Search for the cell housing the specified text and yield its (X, Y) center coordinate. 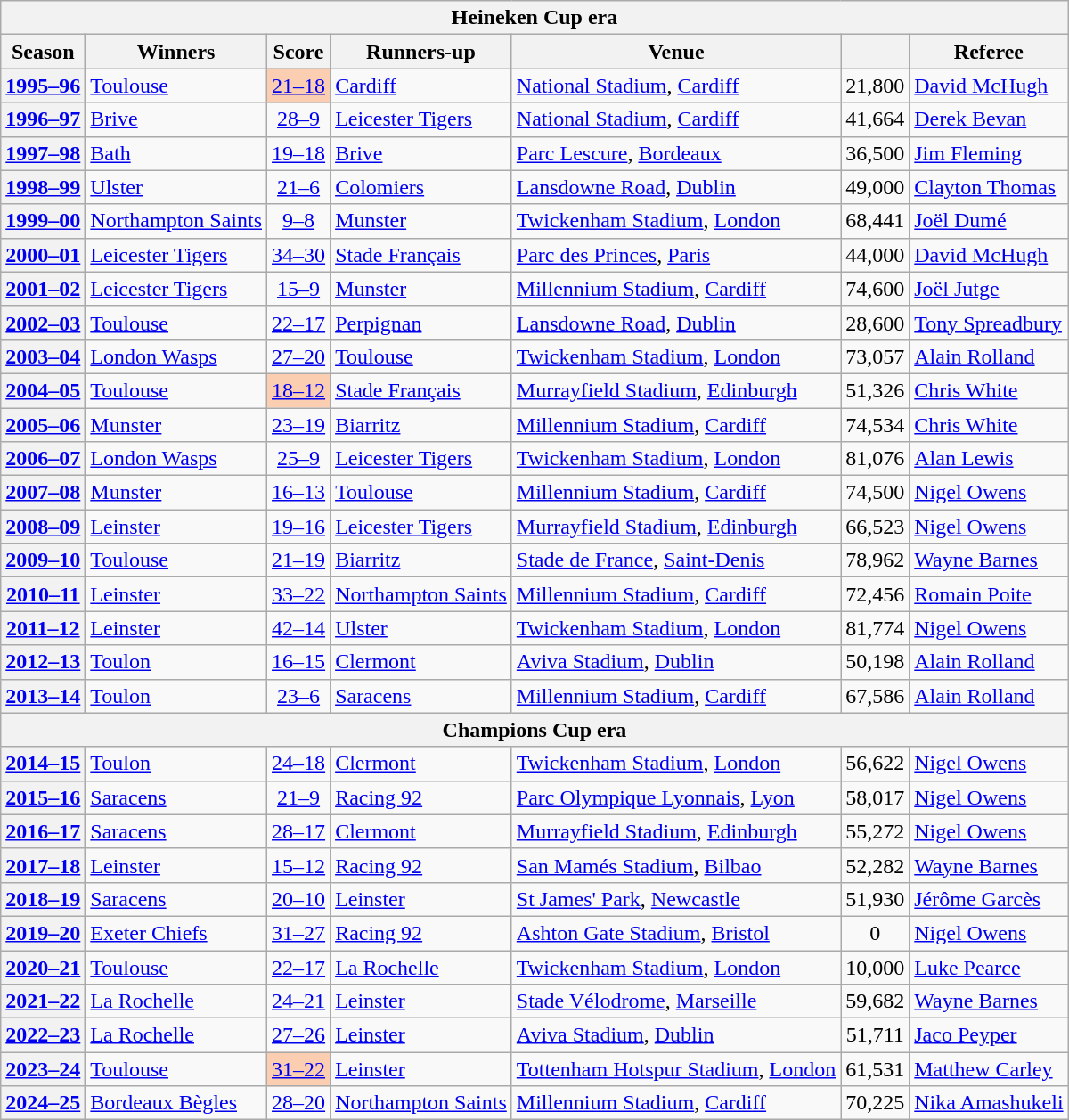
Runners-up (421, 52)
66,523 (875, 527)
Stade de France, Saint-Denis (675, 560)
2005–06 (43, 425)
Derek Bevan (989, 119)
San Mamés Stadium, Bilbao (675, 865)
73,057 (875, 356)
Perpignan (421, 323)
28–20 (299, 1103)
Ashton Gate Stadium, Bristol (675, 933)
2008–09 (43, 527)
16–15 (299, 662)
33–22 (299, 594)
Joël Dumé (989, 221)
23–6 (299, 696)
28–17 (299, 831)
Jérôme Garcès (989, 899)
Stade Vélodrome, Marseille (675, 1001)
Exeter Chiefs (176, 933)
Clayton Thomas (989, 187)
1997–98 (43, 153)
2007–08 (43, 493)
2020–21 (43, 967)
2010–11 (43, 594)
2015–16 (43, 797)
21–18 (299, 86)
Bordeaux Bègles (176, 1103)
1996–97 (43, 119)
34–30 (299, 255)
19–16 (299, 527)
24–18 (299, 764)
1999–00 (43, 221)
36,500 (875, 153)
Tony Spreadbury (989, 323)
51,326 (875, 390)
Colomiers (421, 187)
Champions Cup era (534, 730)
9–8 (299, 221)
81,076 (875, 459)
24–21 (299, 1001)
Bath (176, 153)
41,664 (875, 119)
25–9 (299, 459)
67,586 (875, 696)
2000–01 (43, 255)
61,531 (875, 1069)
28–9 (299, 119)
18–12 (299, 390)
21–9 (299, 797)
Parc des Princes, Paris (675, 255)
58,017 (875, 797)
2002–03 (43, 323)
2014–15 (43, 764)
2001–02 (43, 289)
15–9 (299, 289)
16–13 (299, 493)
27–20 (299, 356)
72,456 (875, 594)
15–12 (299, 865)
Luke Pearce (989, 967)
2009–10 (43, 560)
2006–07 (43, 459)
Referee (989, 52)
Venue (675, 52)
51,711 (875, 1035)
52,282 (875, 865)
Heineken Cup era (534, 18)
St James' Park, Newcastle (675, 899)
68,441 (875, 221)
2004–05 (43, 390)
74,600 (875, 289)
27–26 (299, 1035)
21–6 (299, 187)
2021–22 (43, 1001)
2011–12 (43, 628)
74,534 (875, 425)
2023–24 (43, 1069)
2017–18 (43, 865)
2016–17 (43, 831)
56,622 (875, 764)
2018–19 (43, 899)
74,500 (875, 493)
Season (43, 52)
49,000 (875, 187)
Jaco Peyper (989, 1035)
23–19 (299, 425)
Parc Olympique Lyonnais, Lyon (675, 797)
2022–23 (43, 1035)
28,600 (875, 323)
21–19 (299, 560)
Alan Lewis (989, 459)
44,000 (875, 255)
Tottenham Hotspur Stadium, London (675, 1069)
2012–13 (43, 662)
Winners (176, 52)
2024–25 (43, 1103)
19–18 (299, 153)
0 (875, 933)
Romain Poite (989, 594)
51,930 (875, 899)
20–10 (299, 899)
Joël Jutge (989, 289)
Cardiff (421, 86)
70,225 (875, 1103)
Nika Amashukeli (989, 1103)
2019–20 (43, 933)
59,682 (875, 1001)
21,800 (875, 86)
10,000 (875, 967)
Parc Lescure, Bordeaux (675, 153)
Matthew Carley (989, 1069)
Score (299, 52)
78,962 (875, 560)
31–22 (299, 1069)
42–14 (299, 628)
2003–04 (43, 356)
50,198 (875, 662)
31–27 (299, 933)
55,272 (875, 831)
1995–96 (43, 86)
81,774 (875, 628)
Jim Fleming (989, 153)
1998–99 (43, 187)
2013–14 (43, 696)
